Pinpoint the cell where the given text exists, returning its [X, Y] midpoint coordinate. 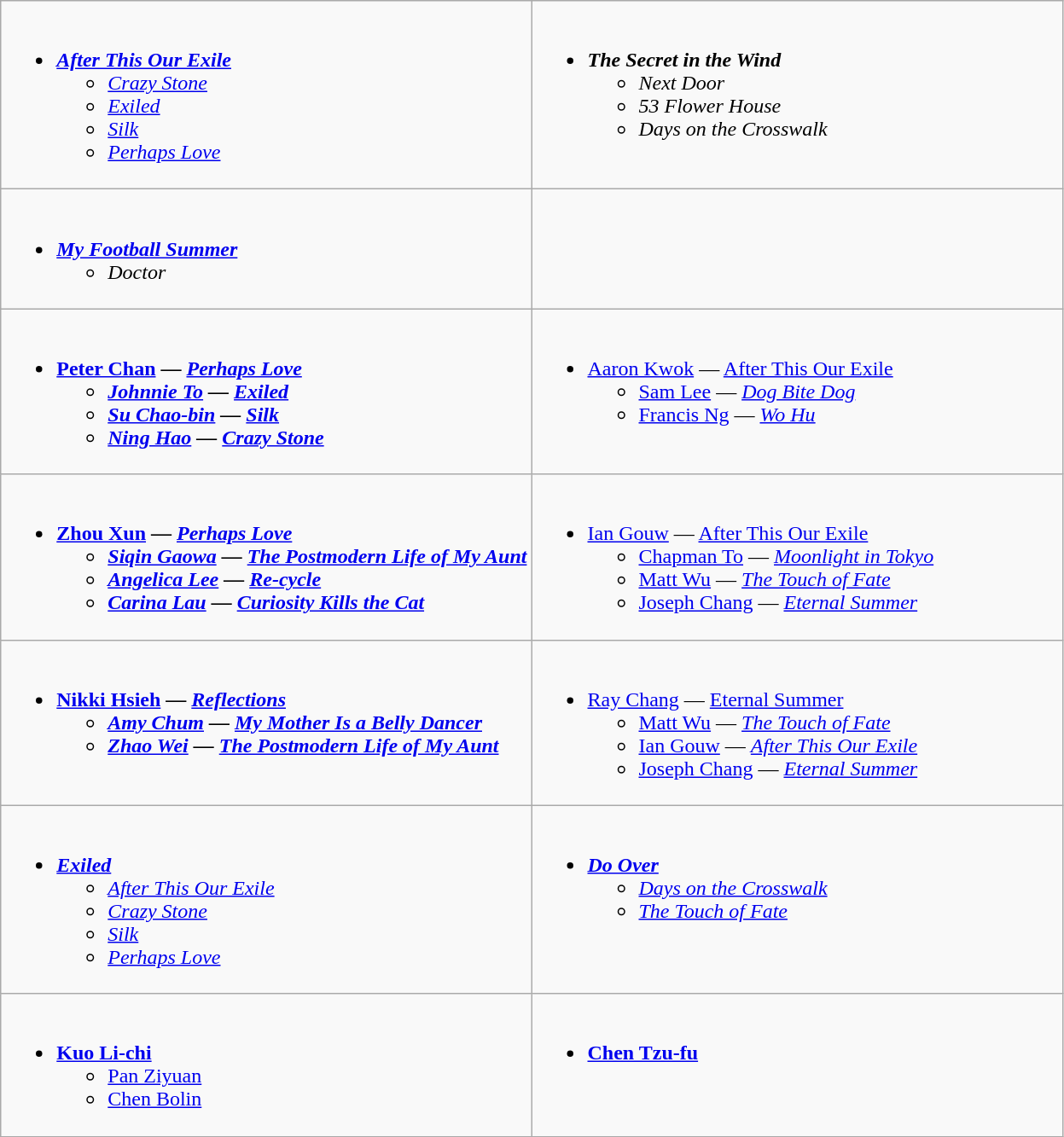
Kuo Li-chiPan ZiyuanChen Bolin [266, 1064]
Chen Tzu-fu [797, 1064]
My Football SummerDoctor [266, 249]
After This Our ExileCrazy StoneExiledSilkPerhaps Love [266, 96]
Do OverDays on the CrosswalkThe Touch of Fate [797, 899]
Nikki Hsieh — ReflectionsAmy Chum — My Mother Is a Belly DancerZhao Wei — The Postmodern Life of My Aunt [266, 722]
Ray Chang — Eternal SummerMatt Wu — The Touch of FateIan Gouw — After This Our ExileJoseph Chang — Eternal Summer [797, 722]
Ian Gouw — After This Our ExileChapman To — Moonlight in TokyoMatt Wu — The Touch of FateJoseph Chang — Eternal Summer [797, 557]
Aaron Kwok — After This Our ExileSam Lee — Dog Bite DogFrancis Ng — Wo Hu [797, 392]
Zhou Xun — Perhaps LoveSiqin Gaowa — The Postmodern Life of My AuntAngelica Lee — Re-cycleCarina Lau — Curiosity Kills the Cat [266, 557]
The Secret in the WindNext Door53 Flower HouseDays on the Crosswalk [797, 96]
Peter Chan — Perhaps LoveJohnnie To — ExiledSu Chao-bin — SilkNing Hao — Crazy Stone [266, 392]
ExiledAfter This Our ExileCrazy StoneSilkPerhaps Love [266, 899]
